Scan for the cell matching the given text and deliver its (X, Y) coordinate at center. 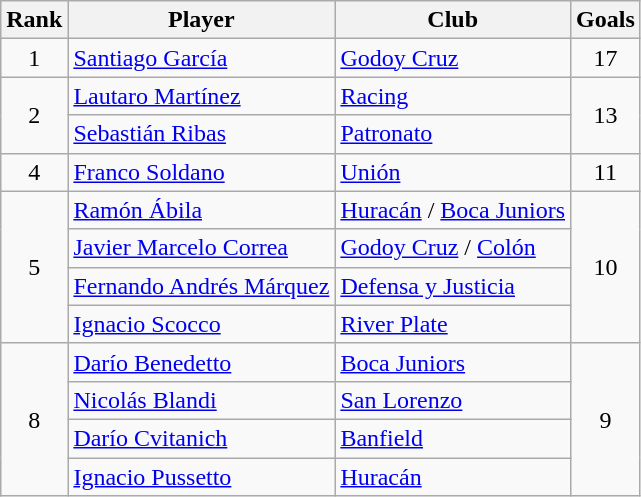
Patronato (453, 134)
Defensa y Justicia (453, 286)
Huracán / Boca Juniors (453, 210)
Javier Marcelo Correa (202, 248)
Ramón Ábila (202, 210)
Goals (606, 20)
Player (202, 20)
8 (34, 419)
1 (34, 58)
Nicolás Blandi (202, 400)
2 (34, 115)
11 (606, 172)
Boca Juniors (453, 362)
Ignacio Pussetto (202, 477)
Santiago García (202, 58)
Unión (453, 172)
4 (34, 172)
Lautaro Martínez (202, 96)
17 (606, 58)
Huracán (453, 477)
Darío Cvitanich (202, 438)
Franco Soldano (202, 172)
Banfield (453, 438)
Godoy Cruz (453, 58)
Ignacio Scocco (202, 324)
9 (606, 419)
Fernando Andrés Márquez (202, 286)
Darío Benedetto (202, 362)
5 (34, 267)
13 (606, 115)
Racing (453, 96)
Godoy Cruz / Colón (453, 248)
San Lorenzo (453, 400)
Sebastián Ribas (202, 134)
Rank (34, 20)
10 (606, 267)
River Plate (453, 324)
Club (453, 20)
